Identify which cell holds the provided text, then report its [X, Y] central coordinate. 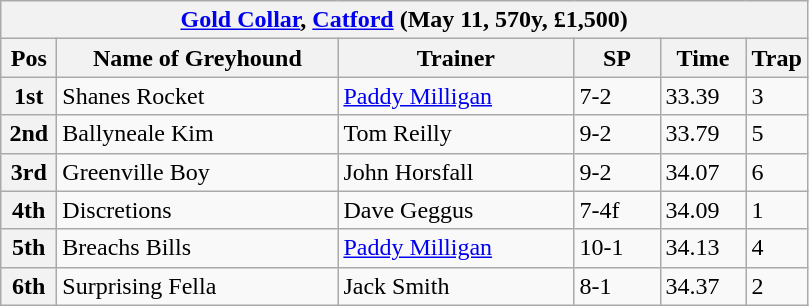
10-1 [617, 248]
34.37 [703, 286]
Time [703, 58]
33.39 [703, 96]
33.79 [703, 134]
Breachs Bills [198, 248]
8-1 [617, 286]
6th [29, 286]
Ballyneale Kim [198, 134]
7-2 [617, 96]
Surprising Fella [198, 286]
3rd [29, 172]
Name of Greyhound [198, 58]
34.13 [703, 248]
5th [29, 248]
Tom Reilly [456, 134]
1st [29, 96]
Gold Collar, Catford (May 11, 570y, £1,500) [404, 20]
Pos [29, 58]
Trainer [456, 58]
34.07 [703, 172]
5 [776, 134]
2 [776, 286]
4 [776, 248]
Dave Geggus [456, 210]
3 [776, 96]
6 [776, 172]
4th [29, 210]
34.09 [703, 210]
1 [776, 210]
7-4f [617, 210]
Discretions [198, 210]
Greenville Boy [198, 172]
Trap [776, 58]
John Horsfall [456, 172]
Shanes Rocket [198, 96]
Jack Smith [456, 286]
2nd [29, 134]
SP [617, 58]
